Return the [X, Y] coordinate for the center point of the cell that contains the specified text.  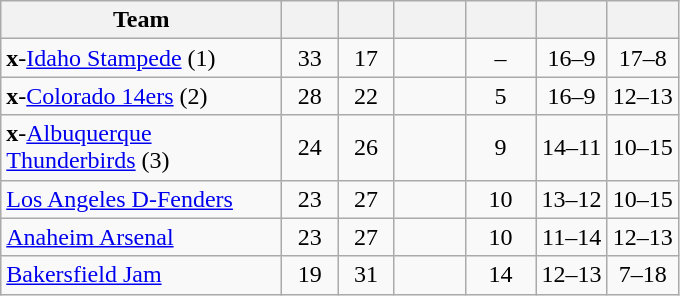
22 [366, 96]
13–12 [572, 199]
26 [366, 148]
31 [366, 275]
9 [500, 148]
17–8 [642, 58]
5 [500, 96]
11–14 [572, 237]
14–11 [572, 148]
7–18 [642, 275]
28 [310, 96]
17 [366, 58]
x-Colorado 14ers (2) [142, 96]
Bakersfield Jam [142, 275]
– [500, 58]
Los Angeles D-Fenders [142, 199]
14 [500, 275]
Anaheim Arsenal [142, 237]
24 [310, 148]
19 [310, 275]
33 [310, 58]
x-Albuquerque Thunderbirds (3) [142, 148]
x-Idaho Stampede (1) [142, 58]
Team [142, 20]
